Search for the cell housing the specified text and yield its [x, y] center coordinate. 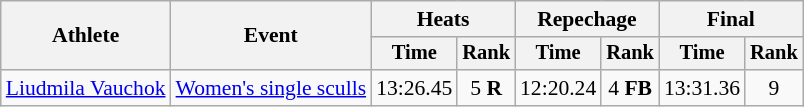
9 [774, 88]
Athlete [86, 36]
Event [272, 36]
4 FB [630, 88]
Final [731, 19]
5 R [486, 88]
13:26.45 [414, 88]
Heats [443, 19]
13:31.36 [702, 88]
Liudmila Vauchok [86, 88]
12:20.24 [558, 88]
Women's single sculls [272, 88]
Repechage [587, 19]
